Provide the (x, y) coordinate of the cell's center where the given text is located.  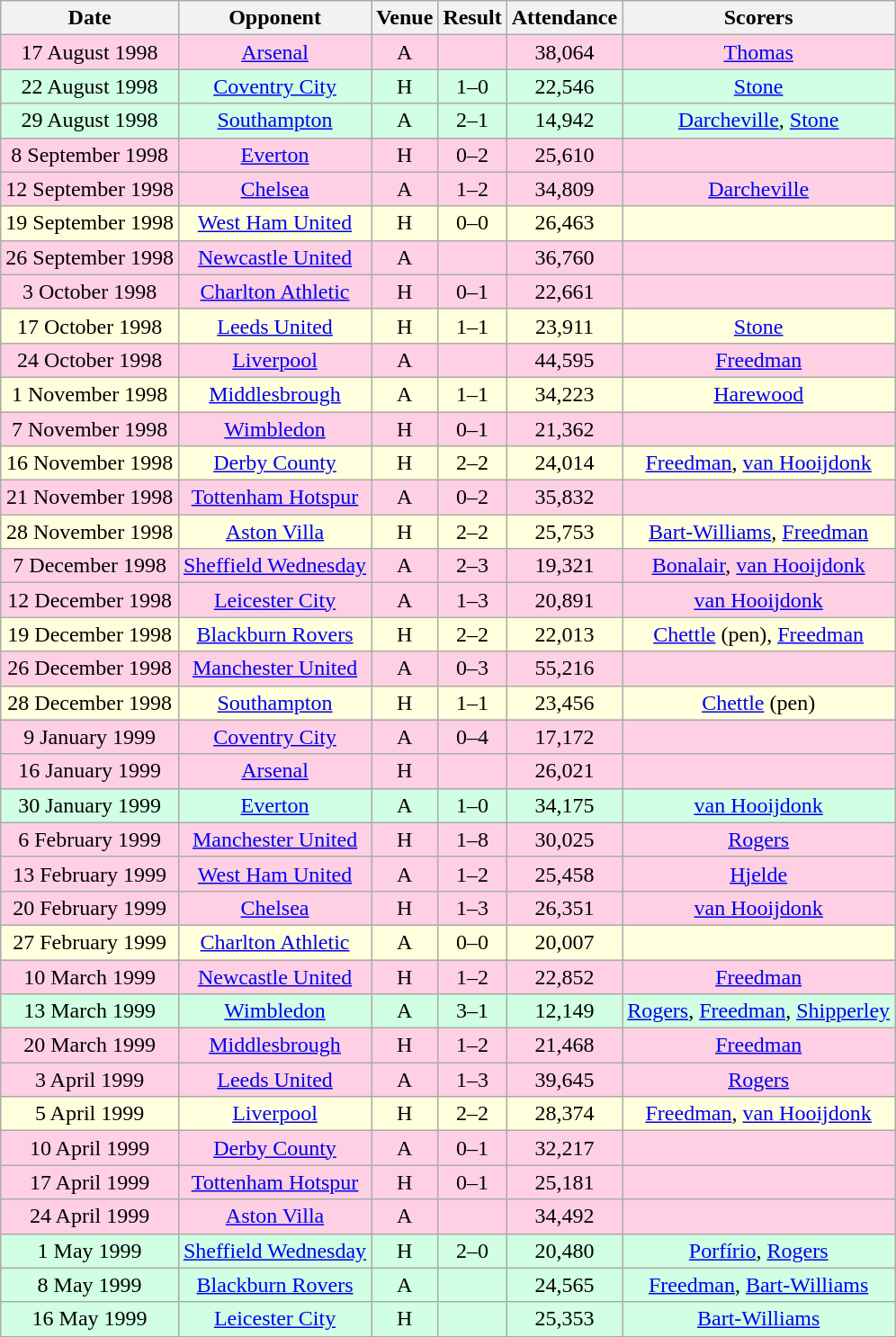
34,223 (564, 394)
2–0 (472, 1251)
Scorers (759, 18)
Hjelde (759, 874)
20,007 (564, 942)
Harewood (759, 394)
55,216 (564, 668)
26,463 (564, 223)
Rogers, Freedman, Shipperley (759, 1011)
20,480 (564, 1251)
12,149 (564, 1011)
19 September 1998 (90, 223)
Opponent (274, 18)
29 August 1998 (90, 121)
34,809 (564, 189)
34,492 (564, 1216)
26,021 (564, 771)
Result (472, 18)
1 May 1999 (90, 1251)
Darcheville, Stone (759, 121)
13 March 1999 (90, 1011)
22,661 (564, 292)
22,013 (564, 634)
32,217 (564, 1148)
20 March 1999 (90, 1045)
25,753 (564, 532)
23,911 (564, 326)
Bart-Williams, Freedman (759, 532)
20,891 (564, 600)
12 September 1998 (90, 189)
24,014 (564, 463)
5 April 1999 (90, 1114)
36,760 (564, 257)
26,351 (564, 908)
1 November 1998 (90, 394)
23,456 (564, 703)
24 April 1999 (90, 1216)
13 February 1999 (90, 874)
24 October 1998 (90, 360)
7 November 1998 (90, 429)
26 September 1998 (90, 257)
Attendance (564, 18)
30,025 (564, 839)
25,610 (564, 155)
22 August 1998 (90, 86)
28 November 1998 (90, 532)
0–4 (472, 737)
25,181 (564, 1182)
Bonalair, van Hooijdonk (759, 566)
10 April 1999 (90, 1148)
35,832 (564, 498)
12 December 1998 (90, 600)
22,546 (564, 86)
17 August 1998 (90, 52)
16 January 1999 (90, 771)
14,942 (564, 121)
17,172 (564, 737)
30 January 1999 (90, 805)
19 December 1998 (90, 634)
9 January 1999 (90, 737)
0–3 (472, 668)
19,321 (564, 566)
6 February 1999 (90, 839)
Freedman, Bart-Williams (759, 1285)
10 March 1999 (90, 976)
Darcheville (759, 189)
7 December 1998 (90, 566)
2–3 (472, 566)
1–8 (472, 839)
28 December 1998 (90, 703)
Porfírio, Rogers (759, 1251)
16 November 1998 (90, 463)
22,852 (564, 976)
8 September 1998 (90, 155)
28,374 (564, 1114)
24,565 (564, 1285)
3–1 (472, 1011)
Chettle (pen), Freedman (759, 634)
38,064 (564, 52)
3 October 1998 (90, 292)
39,645 (564, 1080)
Chettle (pen) (759, 703)
Date (90, 18)
21,468 (564, 1045)
Bart-Williams (759, 1319)
25,353 (564, 1319)
21,362 (564, 429)
21 November 1998 (90, 498)
8 May 1999 (90, 1285)
34,175 (564, 805)
26 December 1998 (90, 668)
16 May 1999 (90, 1319)
Thomas (759, 52)
17 April 1999 (90, 1182)
20 February 1999 (90, 908)
3 April 1999 (90, 1080)
27 February 1999 (90, 942)
Venue (405, 18)
2–1 (472, 121)
17 October 1998 (90, 326)
44,595 (564, 360)
25,458 (564, 874)
